Pinpoint the cell where the given text exists, returning its (x, y) midpoint coordinate. 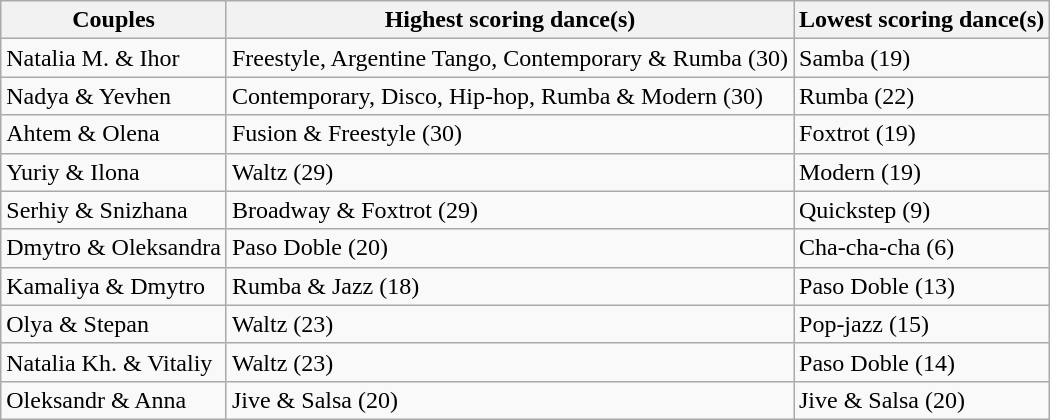
Lowest scoring dance(s) (922, 20)
Natalia M. & Ihor (114, 58)
Paso Doble (14) (922, 362)
Foxtrot (19) (922, 134)
Fusion & Freestyle (30) (510, 134)
Waltz (29) (510, 172)
Paso Doble (13) (922, 286)
Modern (19) (922, 172)
Oleksandr & Anna (114, 400)
Ahtem & Olena (114, 134)
Quickstep (9) (922, 210)
Rumba (22) (922, 96)
Yuriy & Ilona (114, 172)
Couples (114, 20)
Serhiy & Snizhana (114, 210)
Highest scoring dance(s) (510, 20)
Paso Doble (20) (510, 248)
Nadya & Yevhen (114, 96)
Pop-jazz (15) (922, 324)
Samba (19) (922, 58)
Olya & Stepan (114, 324)
Rumba & Jazz (18) (510, 286)
Kamaliya & Dmytro (114, 286)
Cha-cha-cha (6) (922, 248)
Freestyle, Argentine Tango, Contemporary & Rumba (30) (510, 58)
Natalia Kh. & Vitaliy (114, 362)
Broadway & Foxtrot (29) (510, 210)
Contemporary, Disco, Hip-hop, Rumba & Modern (30) (510, 96)
Dmytro & Oleksandra (114, 248)
